Provide the [X, Y] coordinate of the cell's center where the given text is located.  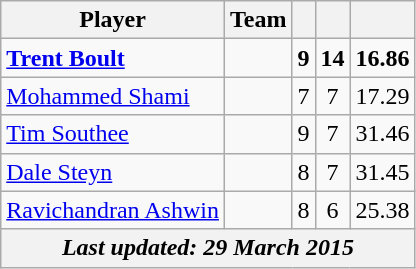
6 [332, 210]
Player [113, 20]
17.29 [382, 96]
Ravichandran Ashwin [113, 210]
Last updated: 29 March 2015 [208, 248]
Mohammed Shami [113, 96]
Trent Boult [113, 58]
16.86 [382, 58]
25.38 [382, 210]
14 [332, 58]
Team [258, 20]
31.46 [382, 134]
Dale Steyn [113, 172]
31.45 [382, 172]
Tim Southee [113, 134]
